Identify which cell holds the provided text, then report its (X, Y) central coordinate. 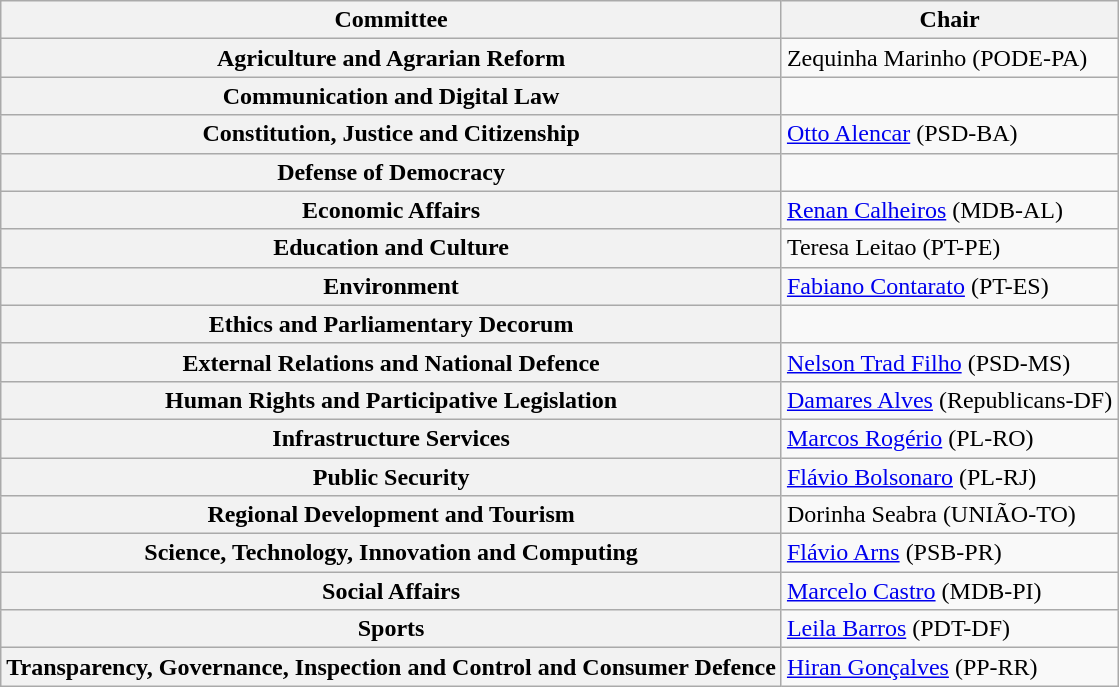
Nelson Trad Filho (PSD-MS) (949, 362)
Flávio Arns (PSB-PR) (949, 553)
Public Security (392, 477)
Chair (949, 20)
External Relations and National Defence (392, 362)
Infrastructure Services (392, 438)
Education and Culture (392, 248)
Renan Calheiros (MDB-AL) (949, 210)
Marcos Rogério (PL-RO) (949, 438)
Dorinha Seabra (UNIÃO-TO) (949, 515)
Sports (392, 629)
Science, Technology, Innovation and Computing (392, 553)
Transparency, Governance, Inspection and Control and Consumer Defence (392, 667)
Communication and Digital Law (392, 96)
Marcelo Castro (MDB-PI) (949, 591)
Human Rights and Participative Legislation (392, 400)
Regional Development and Tourism (392, 515)
Economic Affairs (392, 210)
Defense of Democracy (392, 172)
Fabiano Contarato (PT-ES) (949, 286)
Otto Alencar (PSD-BA) (949, 134)
Teresa Leitao (PT-PE) (949, 248)
Constitution, Justice and Citizenship (392, 134)
Environment (392, 286)
Committee (392, 20)
Hiran Gonçalves (PP-RR) (949, 667)
Flávio Bolsonaro (PL-RJ) (949, 477)
Zequinha Marinho (PODE-PA) (949, 58)
Agriculture and Agrarian Reform (392, 58)
Leila Barros (PDT-DF) (949, 629)
Social Affairs (392, 591)
Ethics and Parliamentary Decorum (392, 324)
Damares Alves (Republicans-DF) (949, 400)
